Identify which cell holds the provided text, then report its [X, Y] central coordinate. 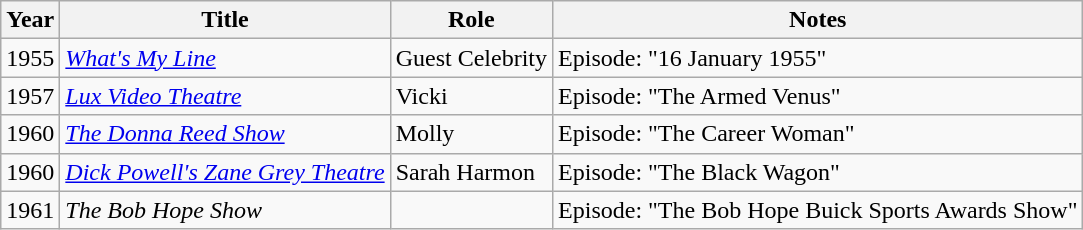
Dick Powell's Zane Grey Theatre [225, 172]
Lux Video Theatre [225, 96]
Episode: "The Bob Hope Buick Sports Awards Show" [818, 210]
1957 [30, 96]
1961 [30, 210]
Episode: "The Career Woman" [818, 134]
1955 [30, 58]
Title [225, 20]
Episode: "The Black Wagon" [818, 172]
The Bob Hope Show [225, 210]
Year [30, 20]
Role [471, 20]
Notes [818, 20]
Sarah Harmon [471, 172]
The Donna Reed Show [225, 134]
Vicki [471, 96]
What's My Line [225, 58]
Guest Celebrity [471, 58]
Episode: "16 January 1955" [818, 58]
Episode: "The Armed Venus" [818, 96]
Molly [471, 134]
